Capture the cell that displays the provided text and extract its (X, Y) central coordinate. 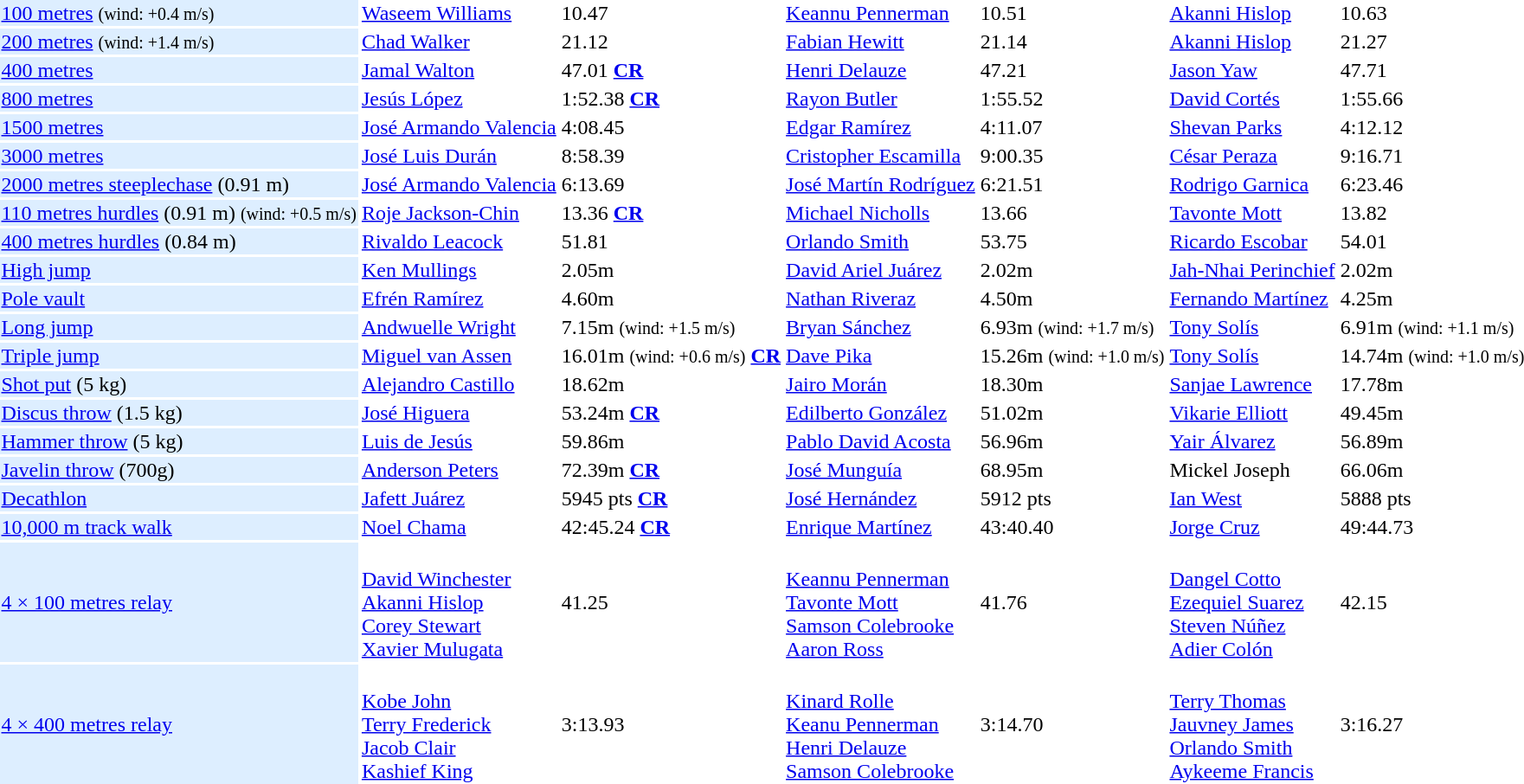
Waseem Williams (459, 13)
3:14.70 (1072, 724)
51.81 (671, 241)
5912 pts (1072, 498)
Ricardo Escobar (1252, 241)
41.76 (1072, 602)
47.21 (1072, 70)
Shot put (5 kg) (178, 384)
1:52.38 CR (671, 99)
59.86m (671, 441)
15.26m (wind: +1.0 m/s) (1072, 356)
David WinchesterAkanni HislopCorey StewartXavier Mulugata (459, 602)
Chad Walker (459, 42)
José Martín Rodríguez (881, 184)
16.01m (wind: +0.6 m/s) CR (671, 356)
200 metres (wind: +1.4 m/s) (178, 42)
110 metres hurdles (0.91 m) (wind: +0.5 m/s) (178, 213)
400 metres hurdles (0.84 m) (178, 241)
Vikarie Elliott (1252, 413)
Rivaldo Leacock (459, 241)
Keannu PennermanTavonte MottSamson ColebrookeAaron Ross (881, 602)
3000 metres (178, 156)
David Ariel Juárez (881, 270)
Bryan Sánchez (881, 327)
Kinard RolleKeanu PennermanHenri DelauzeSamson Colebrooke (881, 724)
4:11.07 (1072, 127)
8:58.39 (671, 156)
Decathlon (178, 498)
6:21.51 (1072, 184)
43:40.40 (1072, 527)
41.25 (671, 602)
Pole vault (178, 299)
2.02m (1072, 270)
High jump (178, 270)
Roje Jackson-Chin (459, 213)
7.15m (wind: +1.5 m/s) (671, 327)
Fernando Martínez (1252, 299)
Kobe JohnTerry FrederickJacob ClairKashief King (459, 724)
Anderson Peters (459, 470)
400 metres (178, 70)
10,000 m track walk (178, 527)
21.14 (1072, 42)
Alejandro Castillo (459, 384)
18.30m (1072, 384)
César Peraza (1252, 156)
Henri Delauze (881, 70)
Nathan Riveraz (881, 299)
Jairo Morán (881, 384)
Ken Mullings (459, 270)
72.39m CR (671, 470)
Ian West (1252, 498)
Hammer throw (5 kg) (178, 441)
Shevan Parks (1252, 127)
Discus throw (1.5 kg) (178, 413)
Enrique Martínez (881, 527)
53.24m CR (671, 413)
Efrén Ramírez (459, 299)
Fabian Hewitt (881, 42)
2.05m (671, 270)
1:55.52 (1072, 99)
3:13.93 (671, 724)
10.47 (671, 13)
Dangel CottoEzequiel SuarezSteven NúñezAdier Colón (1252, 602)
Miguel van Assen (459, 356)
Triple jump (178, 356)
Michael Nicholls (881, 213)
1500 metres (178, 127)
Jah-Nhai Perinchief (1252, 270)
Pablo David Acosta (881, 441)
2000 metres steeplechase (0.91 m) (178, 184)
68.95m (1072, 470)
José Luis Durán (459, 156)
4.50m (1072, 299)
6:13.69 (671, 184)
10.51 (1072, 13)
Luis de Jesús (459, 441)
21.12 (671, 42)
6.93m (wind: +1.7 m/s) (1072, 327)
Rayon Butler (881, 99)
9:00.35 (1072, 156)
David Cortés (1252, 99)
Noel Chama (459, 527)
Tavonte Mott (1252, 213)
4:08.45 (671, 127)
Edgar Ramírez (881, 127)
Rodrigo Garnica (1252, 184)
4.60m (671, 299)
800 metres (178, 99)
13.36 CR (671, 213)
Terry ThomasJauvney JamesOrlando SmithAykeeme Francis (1252, 724)
4 × 400 metres relay (178, 724)
Jafett Juárez (459, 498)
Yair Álvarez (1252, 441)
José Higuera (459, 413)
42:45.24 CR (671, 527)
Jamal Walton (459, 70)
José Hernández (881, 498)
Javelin throw (700g) (178, 470)
Cristopher Escamilla (881, 156)
4 × 100 metres relay (178, 602)
13.66 (1072, 213)
5945 pts CR (671, 498)
Keannu Pennerman (881, 13)
Sanjae Lawrence (1252, 384)
Orlando Smith (881, 241)
Dave Pika (881, 356)
100 metres (wind: +0.4 m/s) (178, 13)
56.96m (1072, 441)
Jesús López (459, 99)
47.01 CR (671, 70)
Edilberto González (881, 413)
18.62m (671, 384)
José Munguía (881, 470)
Long jump (178, 327)
53.75 (1072, 241)
Jason Yaw (1252, 70)
51.02m (1072, 413)
Mickel Joseph (1252, 470)
Andwuelle Wright (459, 327)
Jorge Cruz (1252, 527)
